Pinpoint the cell where the given text exists, returning its (X, Y) midpoint coordinate. 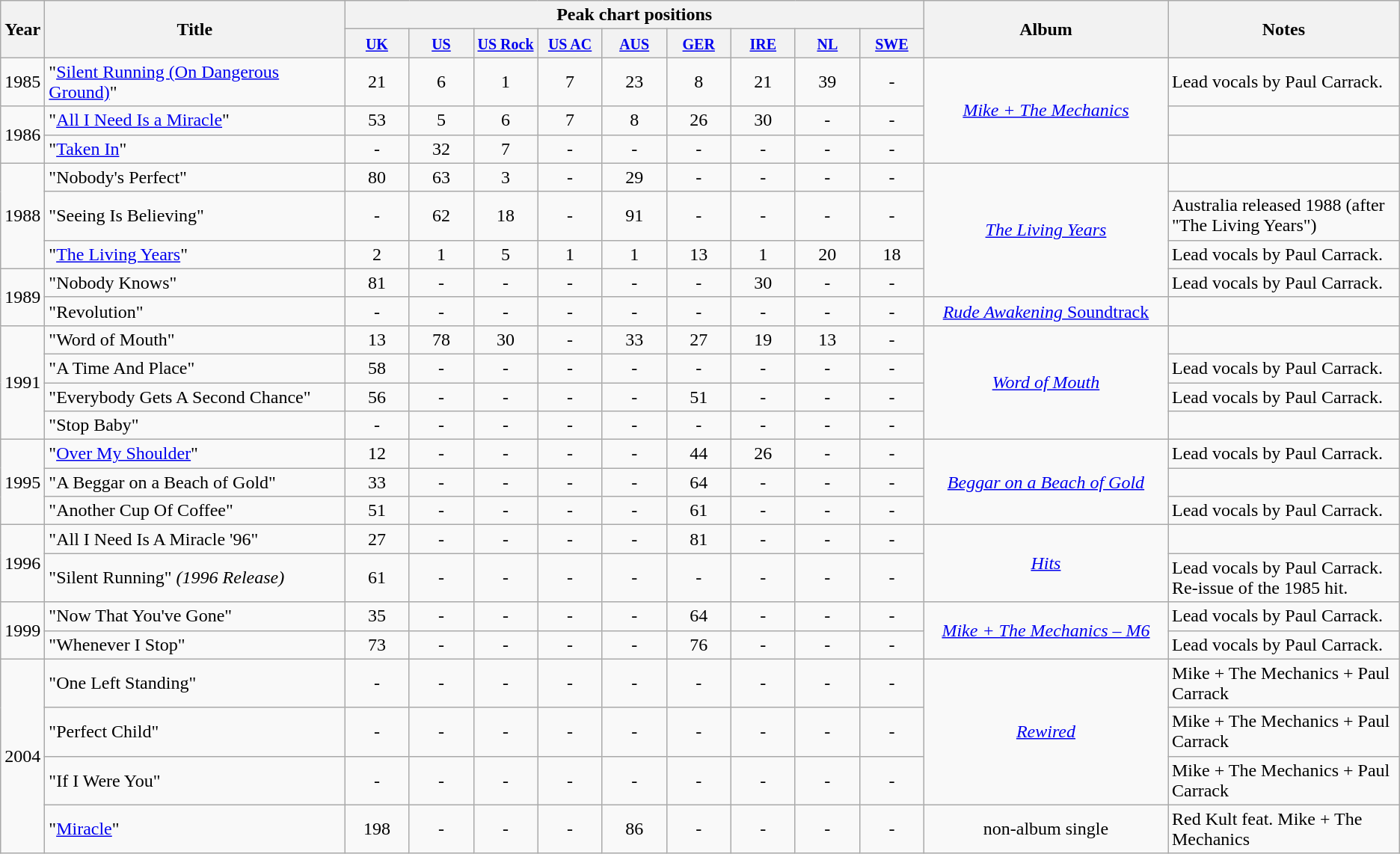
"A Beggar on a Beach of Gold" (194, 482)
63 (441, 177)
"Nobody's Perfect" (194, 177)
Mike + The Mechanics – M6 (1046, 630)
1985 (22, 82)
Year (22, 29)
1995 (22, 482)
39 (827, 82)
"Silent Running (On Dangerous Ground)" (194, 82)
US AC (570, 43)
"Seeing Is Believing" (194, 215)
Australia released 1988 (after "The Living Years") (1284, 215)
"Miracle" (194, 829)
32 (441, 149)
SWE (891, 43)
2 (377, 254)
76 (699, 645)
"All I Need Is A Miracle '96" (194, 539)
35 (377, 616)
Beggar on a Beach of Gold (1046, 482)
NL (827, 43)
1989 (22, 297)
"Stop Baby" (194, 426)
IRE (763, 43)
1986 (22, 135)
"Perfect Child" (194, 731)
20 (827, 254)
1999 (22, 630)
Notes (1284, 29)
Hits (1046, 564)
198 (377, 829)
86 (634, 829)
1991 (22, 382)
AUS (634, 43)
56 (377, 397)
"Another Cup Of Coffee" (194, 511)
non-album single (1046, 829)
"Silent Running" (1996 Release) (194, 577)
"One Left Standing" (194, 683)
Mike + The Mechanics (1046, 111)
80 (377, 177)
44 (699, 454)
Title (194, 29)
US (441, 43)
"The Living Years" (194, 254)
73 (377, 645)
91 (634, 215)
62 (441, 215)
Rude Awakening Soundtrack (1046, 311)
53 (377, 120)
78 (441, 340)
58 (377, 368)
"Now That You've Gone" (194, 616)
29 (634, 177)
1988 (22, 215)
"Over My Shoulder" (194, 454)
"Taken In" (194, 149)
"All I Need Is a Miracle" (194, 120)
Rewired (1046, 731)
Red Kult feat. Mike + The Mechanics (1284, 829)
"Word of Mouth" (194, 340)
Album (1046, 29)
2004 (22, 756)
"Whenever I Stop" (194, 645)
"A Time And Place" (194, 368)
UK (377, 43)
"Nobody Knows" (194, 283)
"Revolution" (194, 311)
1996 (22, 564)
Lead vocals by Paul Carrack. Re-issue of the 1985 hit. (1284, 577)
"Everybody Gets A Second Chance" (194, 397)
12 (377, 454)
US Rock (506, 43)
The Living Years (1046, 230)
19 (763, 340)
"If I Were You" (194, 781)
Word of Mouth (1046, 382)
23 (634, 82)
Peak chart positions (634, 15)
GER (699, 43)
3 (506, 177)
